Output the (X, Y) coordinate of the center of the cell containing the given text.  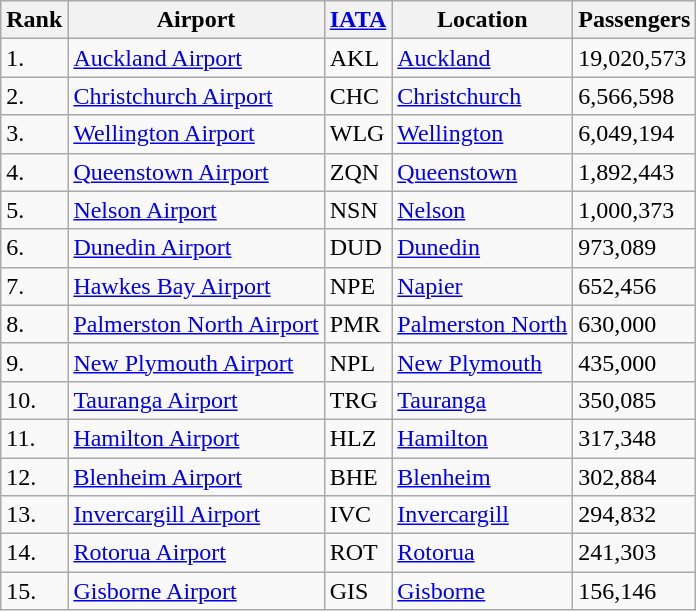
2. (34, 96)
19,020,573 (634, 58)
Hamilton Airport (196, 438)
3. (34, 134)
GIS (358, 591)
Tauranga (482, 400)
Auckland (482, 58)
WLG (358, 134)
Invercargill Airport (196, 515)
4. (34, 172)
156,146 (634, 591)
IVC (358, 515)
Queenstown Airport (196, 172)
9. (34, 362)
13. (34, 515)
317,348 (634, 438)
PMR (358, 324)
Passengers (634, 20)
BHE (358, 477)
TRG (358, 400)
Rotorua Airport (196, 553)
Palmerston North Airport (196, 324)
302,884 (634, 477)
Dunedin Airport (196, 248)
Nelson (482, 210)
Blenheim (482, 477)
7. (34, 286)
New Plymouth Airport (196, 362)
15. (34, 591)
Invercargill (482, 515)
6. (34, 248)
11. (34, 438)
6,566,598 (634, 96)
Rank (34, 20)
435,000 (634, 362)
Blenheim Airport (196, 477)
Queenstown (482, 172)
5. (34, 210)
Dunedin (482, 248)
IATA (358, 20)
Christchurch Airport (196, 96)
Gisborne (482, 591)
1. (34, 58)
Tauranga Airport (196, 400)
973,089 (634, 248)
New Plymouth (482, 362)
12. (34, 477)
14. (34, 553)
652,456 (634, 286)
Nelson Airport (196, 210)
NPE (358, 286)
HLZ (358, 438)
Hawkes Bay Airport (196, 286)
630,000 (634, 324)
Palmerston North (482, 324)
Christchurch (482, 96)
Gisborne Airport (196, 591)
Location (482, 20)
DUD (358, 248)
1,000,373 (634, 210)
Auckland Airport (196, 58)
1,892,443 (634, 172)
8. (34, 324)
350,085 (634, 400)
6,049,194 (634, 134)
Napier (482, 286)
AKL (358, 58)
294,832 (634, 515)
Wellington Airport (196, 134)
ZQN (358, 172)
10. (34, 400)
NPL (358, 362)
Airport (196, 20)
Wellington (482, 134)
241,303 (634, 553)
CHC (358, 96)
ROT (358, 553)
NSN (358, 210)
Rotorua (482, 553)
Hamilton (482, 438)
